Pinpoint the cell where the given text exists, returning its (X, Y) midpoint coordinate. 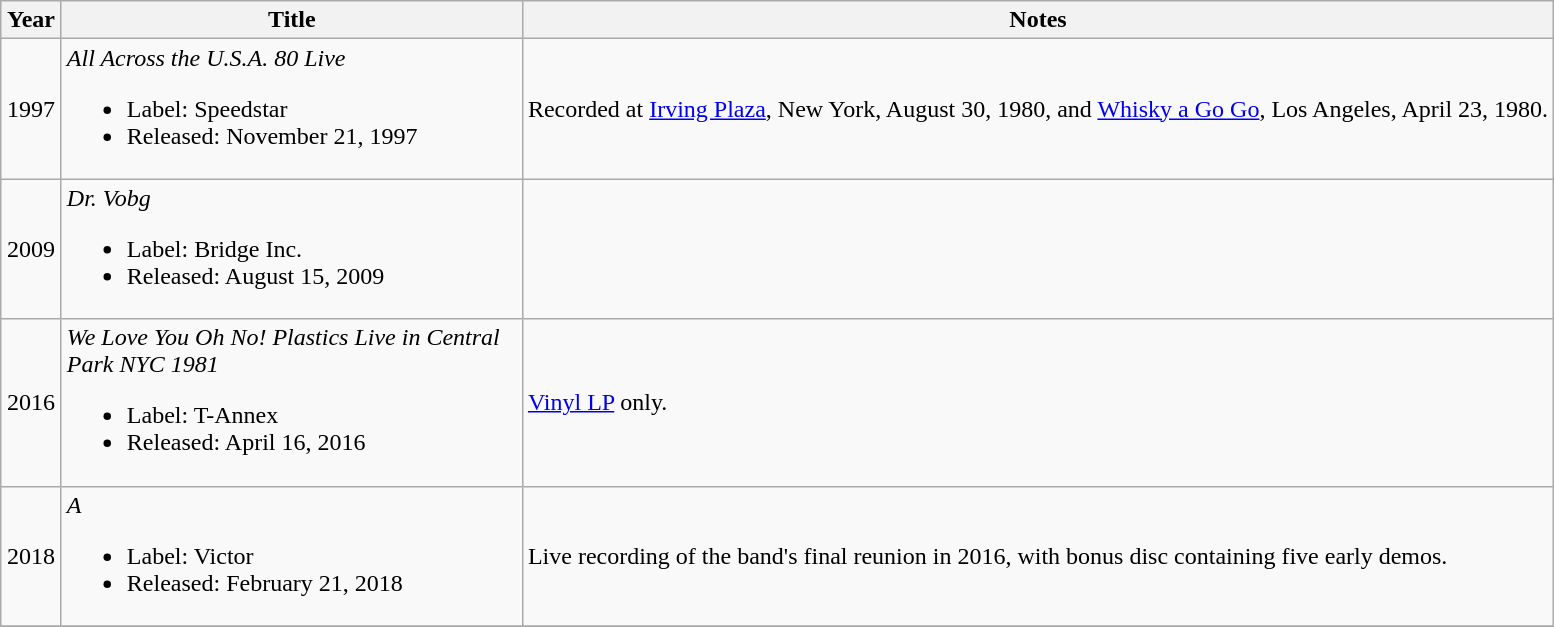
1997 (32, 109)
Notes (1038, 20)
2018 (32, 556)
We Love You Oh No! Plastics Live in Central Park NYC 1981 Label: T-AnnexReleased: April 16, 2016 (292, 402)
Dr. VobgLabel: Bridge Inc.Released: August 15, 2009 (292, 249)
All Across the U.S.A. 80 LiveLabel: SpeedstarReleased: November 21, 1997 (292, 109)
Recorded at Irving Plaza, New York, August 30, 1980, and Whisky a Go Go, Los Angeles, April 23, 1980. (1038, 109)
ALabel: VictorReleased: February 21, 2018 (292, 556)
2016 (32, 402)
Vinyl LP only. (1038, 402)
Year (32, 20)
Title (292, 20)
Live recording of the band's final reunion in 2016, with bonus disc containing five early demos. (1038, 556)
2009 (32, 249)
